Find where the given text appears and provide that cell's center as (X, Y) coordinate. 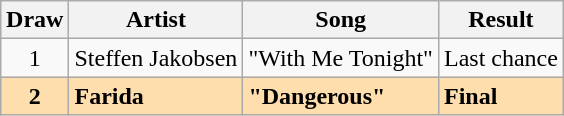
Artist (156, 20)
"Dangerous" (341, 96)
Result (500, 20)
Steffen Jakobsen (156, 58)
1 (35, 58)
Final (500, 96)
2 (35, 96)
"With Me Tonight" (341, 58)
Last chance (500, 58)
Song (341, 20)
Draw (35, 20)
Farida (156, 96)
